Provide the (X, Y) coordinate of the cell's center where the given text is located.  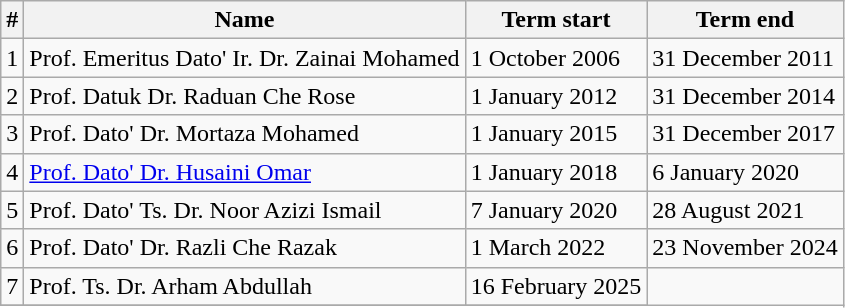
1 January 2018 (556, 172)
7 (12, 286)
16 February 2025 (556, 286)
5 (12, 210)
6 January 2020 (745, 172)
1 January 2015 (556, 134)
Prof. Dato' Ts. Dr. Noor Azizi Ismail (244, 210)
2 (12, 96)
31 December 2011 (745, 58)
7 January 2020 (556, 210)
1 (12, 58)
Prof. Ts. Dr. Arham Abdullah (244, 286)
1 October 2006 (556, 58)
Prof. Dato' Dr. Mortaza Mohamed (244, 134)
31 December 2017 (745, 134)
1 January 2012 (556, 96)
Prof. Emeritus Dato' Ir. Dr. Zainai Mohamed (244, 58)
23 November 2024 (745, 248)
Term end (745, 20)
6 (12, 248)
Name (244, 20)
4 (12, 172)
Prof. Datuk Dr. Raduan Che Rose (244, 96)
3 (12, 134)
1 March 2022 (556, 248)
28 August 2021 (745, 210)
31 December 2014 (745, 96)
Term start (556, 20)
Prof. Dato' Dr. Razli Che Razak (244, 248)
Prof. Dato' Dr. Husaini Omar (244, 172)
# (12, 20)
